From the cell containing the given text, extract its center point as [X, Y] coordinate. 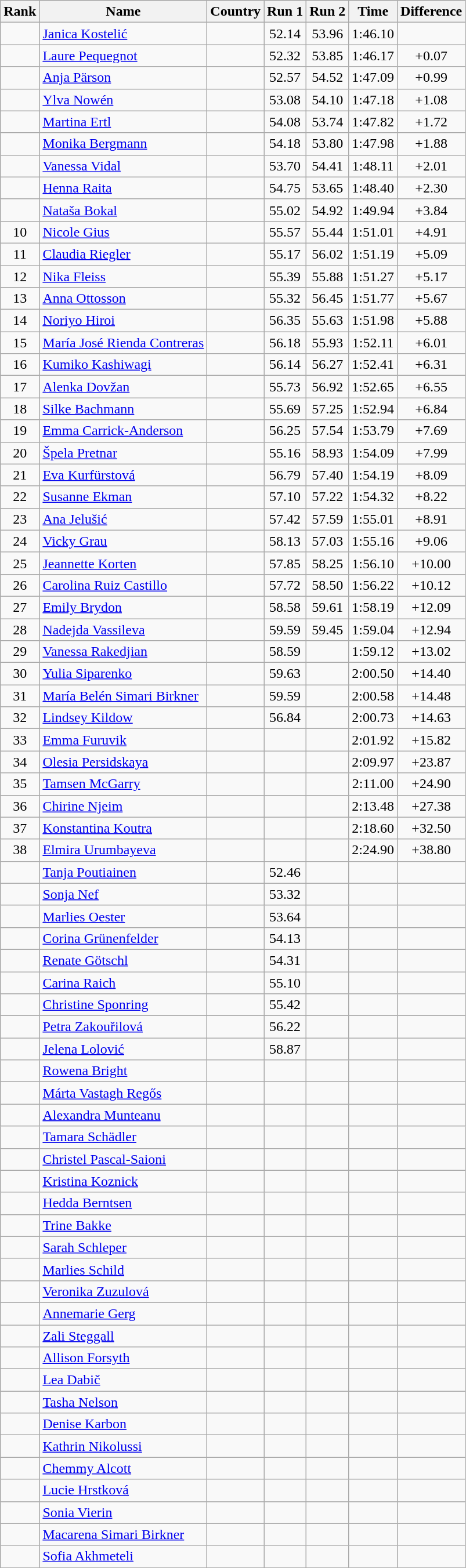
56.45 [327, 299]
56.84 [286, 718]
20 [20, 453]
57.22 [327, 497]
1:54.09 [373, 453]
58.13 [286, 541]
Márta Vastagh Regős [123, 1093]
1:51.77 [373, 299]
59.45 [327, 629]
56.22 [286, 1027]
Sofia Akhmeteli [123, 1556]
1:55.01 [373, 519]
Noriyo Hiroi [123, 321]
Allison Forsyth [123, 1358]
56.18 [286, 343]
1:48.40 [373, 188]
28 [20, 629]
+6.55 [432, 387]
+4.91 [432, 232]
Rank [20, 12]
Lindsey Kildow [123, 718]
59.61 [327, 607]
Macarena Simari Birkner [123, 1534]
Špela Pretnar [123, 453]
1:48.11 [373, 166]
54.92 [327, 210]
2:13.48 [373, 806]
55.69 [286, 409]
57.03 [327, 541]
Martina Ertl [123, 122]
Eva Kurfürstová [123, 475]
14 [20, 321]
54.75 [286, 188]
1:51.27 [373, 277]
Yulia Siparenko [123, 674]
1:46.10 [373, 34]
1:51.01 [373, 232]
56.25 [286, 431]
Alexandra Munteanu [123, 1115]
2:18.60 [373, 828]
Chirine Njeim [123, 806]
Kristina Koznick [123, 1181]
55.88 [327, 277]
Tamsen McGarry [123, 784]
58.50 [327, 585]
Janica Kostelić [123, 34]
+24.90 [432, 784]
58.58 [286, 607]
+6.84 [432, 409]
Christel Pascal-Saioni [123, 1159]
+5.17 [432, 277]
55.42 [286, 1005]
Olesia Persidskaya [123, 762]
Marlies Schild [123, 1269]
+6.31 [432, 365]
Time [373, 12]
1:47.98 [373, 144]
55.44 [327, 232]
Vanessa Vidal [123, 166]
56.27 [327, 365]
Susanne Ekman [123, 497]
56.79 [286, 475]
13 [20, 299]
53.64 [286, 916]
2:01.92 [373, 740]
17 [20, 387]
+13.02 [432, 652]
1:46.17 [373, 56]
57.85 [286, 563]
María José Rienda Contreras [123, 343]
+10.12 [432, 585]
+5.67 [432, 299]
56.92 [327, 387]
31 [20, 696]
Vanessa Rakedjian [123, 652]
1:52.41 [373, 365]
57.10 [286, 497]
53.85 [327, 56]
Emily Brydon [123, 607]
+8.22 [432, 497]
Annemarie Gerg [123, 1313]
2:00.58 [373, 696]
Sonja Nef [123, 894]
1:54.32 [373, 497]
55.57 [286, 232]
54.13 [286, 938]
1:51.98 [373, 321]
Hedda Berntsen [123, 1203]
52.57 [286, 78]
Carolina Ruiz Castillo [123, 585]
Difference [432, 12]
+2.30 [432, 188]
52.32 [286, 56]
Carina Raich [123, 983]
56.02 [327, 254]
+0.07 [432, 56]
55.16 [286, 453]
53.80 [327, 144]
+14.48 [432, 696]
1:51.19 [373, 254]
57.40 [327, 475]
58.59 [286, 652]
Nika Fleiss [123, 277]
1:47.09 [373, 78]
55.39 [286, 277]
57.42 [286, 519]
53.96 [327, 34]
54.10 [327, 100]
58.93 [327, 453]
+14.63 [432, 718]
Sonia Vierin [123, 1512]
38 [20, 850]
34 [20, 762]
+1.72 [432, 122]
52.14 [286, 34]
Zali Steggall [123, 1335]
1:53.79 [373, 431]
1:59.04 [373, 629]
Elmira Urumbayeva [123, 850]
Silke Bachmann [123, 409]
+5.09 [432, 254]
11 [20, 254]
Denise Karbon [123, 1424]
+0.99 [432, 78]
2:09.97 [373, 762]
36 [20, 806]
2:00.50 [373, 674]
53.74 [327, 122]
10 [20, 232]
Trine Bakke [123, 1225]
26 [20, 585]
12 [20, 277]
Marlies Oester [123, 916]
Kathrin Nikolussi [123, 1446]
Tamara Schädler [123, 1137]
53.32 [286, 894]
Nicole Gius [123, 232]
57.54 [327, 431]
Renate Götschl [123, 960]
+15.82 [432, 740]
Emma Furuvik [123, 740]
21 [20, 475]
16 [20, 365]
Tanja Poutiainen [123, 872]
57.59 [327, 519]
56.14 [286, 365]
Henna Raita [123, 188]
30 [20, 674]
Run 1 [286, 12]
1:56.10 [373, 563]
32 [20, 718]
24 [20, 541]
+6.01 [432, 343]
55.17 [286, 254]
55.73 [286, 387]
2:11.00 [373, 784]
56.35 [286, 321]
Tasha Nelson [123, 1402]
Alenka Dovžan [123, 387]
+14.40 [432, 674]
Veronika Zuzulová [123, 1291]
27 [20, 607]
+10.00 [432, 563]
+1.08 [432, 100]
María Belén Simari Birkner [123, 696]
Konstantina Koutra [123, 828]
Christine Sponring [123, 1005]
29 [20, 652]
35 [20, 784]
54.41 [327, 166]
Lea Dabič [123, 1380]
Country [236, 12]
Nadejda Vassileva [123, 629]
Vicky Grau [123, 541]
2:24.90 [373, 850]
25 [20, 563]
33 [20, 740]
55.32 [286, 299]
15 [20, 343]
54.08 [286, 122]
54.52 [327, 78]
Nataša Bokal [123, 210]
+8.91 [432, 519]
23 [20, 519]
1:59.12 [373, 652]
22 [20, 497]
55.93 [327, 343]
55.10 [286, 983]
Rowena Bright [123, 1071]
1:55.16 [373, 541]
1:52.65 [373, 387]
57.72 [286, 585]
19 [20, 431]
+12.94 [432, 629]
57.25 [327, 409]
Corina Grünenfelder [123, 938]
1:52.94 [373, 409]
Sarah Schleper [123, 1247]
53.70 [286, 166]
18 [20, 409]
Kumiko Kashiwagi [123, 365]
52.46 [286, 872]
Claudia Riegler [123, 254]
Ylva Nowén [123, 100]
Ana Jelušić [123, 519]
1:52.11 [373, 343]
58.25 [327, 563]
1:47.82 [373, 122]
Name [123, 12]
+7.69 [432, 431]
+23.87 [432, 762]
1:56.22 [373, 585]
1:54.19 [373, 475]
1:58.19 [373, 607]
+38.80 [432, 850]
Petra Zakouřilová [123, 1027]
Anja Pärson [123, 78]
55.63 [327, 321]
Jelena Lolović [123, 1049]
+8.09 [432, 475]
Chemmy Alcott [123, 1468]
+32.50 [432, 828]
+12.09 [432, 607]
Run 2 [327, 12]
+7.99 [432, 453]
+27.38 [432, 806]
58.87 [286, 1049]
37 [20, 828]
Monika Bergmann [123, 144]
Jeannette Korten [123, 563]
+5.88 [432, 321]
55.02 [286, 210]
1:49.94 [373, 210]
53.08 [286, 100]
Laure Pequegnot [123, 56]
Lucie Hrstková [123, 1490]
Emma Carrick-Anderson [123, 431]
59.63 [286, 674]
+9.06 [432, 541]
53.65 [327, 188]
+1.88 [432, 144]
54.18 [286, 144]
1:47.18 [373, 100]
Anna Ottosson [123, 299]
2:00.73 [373, 718]
54.31 [286, 960]
+2.01 [432, 166]
+3.84 [432, 210]
